Find where the given text appears and provide that cell's center as (x, y) coordinate. 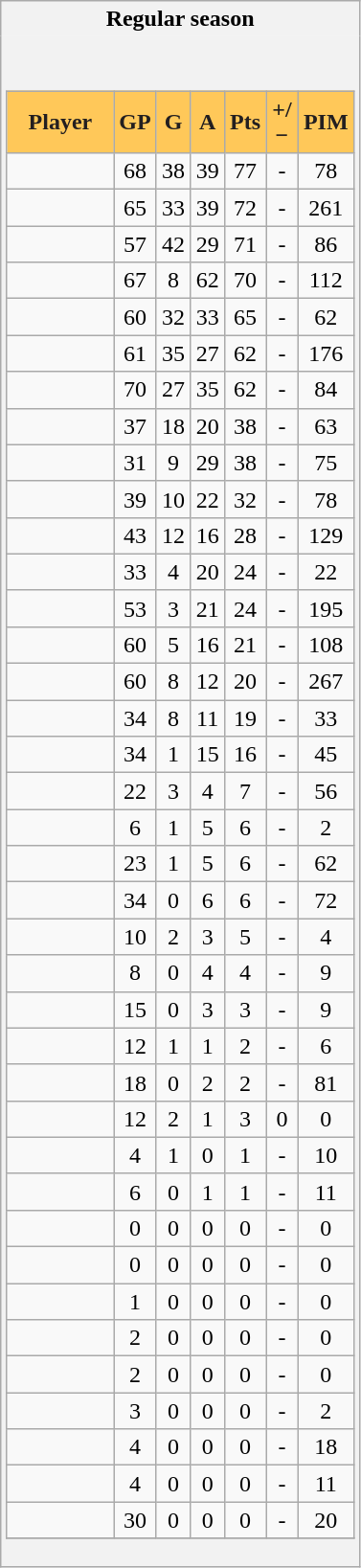
261 (326, 208)
PIM (326, 123)
45 (326, 755)
37 (135, 426)
56 (326, 791)
53 (135, 608)
84 (326, 390)
G (173, 123)
GP (135, 123)
31 (135, 463)
108 (326, 645)
86 (326, 244)
61 (135, 353)
Player (60, 123)
267 (326, 682)
Pts (245, 123)
A (208, 123)
43 (135, 535)
75 (326, 463)
30 (135, 1520)
28 (245, 535)
176 (326, 353)
63 (326, 426)
42 (173, 244)
112 (326, 281)
+/− (282, 123)
23 (135, 864)
57 (135, 244)
71 (245, 244)
Regular season (180, 19)
195 (326, 608)
129 (326, 535)
77 (245, 171)
67 (135, 281)
68 (135, 171)
19 (245, 718)
81 (326, 1082)
7 (245, 791)
